Search for the cell housing the specified text and yield its (x, y) center coordinate. 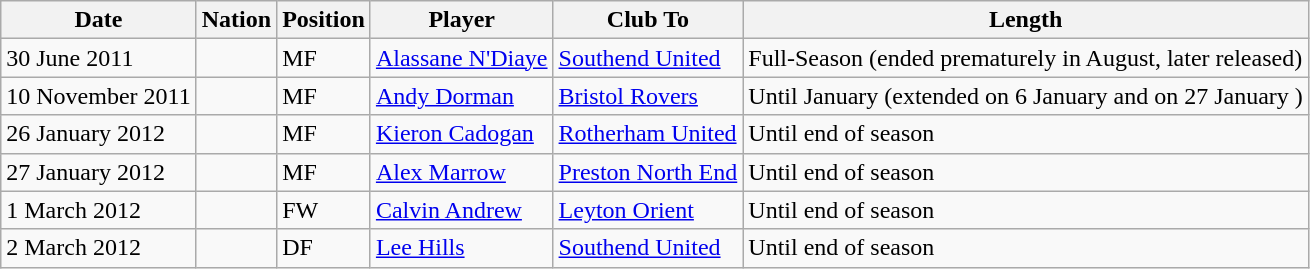
Preston North End (648, 172)
Alassane N'Diaye (462, 58)
30 June 2011 (98, 58)
1 March 2012 (98, 210)
Leyton Orient (648, 210)
Position (324, 20)
Calvin Andrew (462, 210)
10 November 2011 (98, 96)
Lee Hills (462, 248)
DF (324, 248)
2 March 2012 (98, 248)
27 January 2012 (98, 172)
Until January (extended on 6 January and on 27 January ) (1026, 96)
Date (98, 20)
Kieron Cadogan (462, 134)
FW (324, 210)
Full-Season (ended prematurely in August, later released) (1026, 58)
26 January 2012 (98, 134)
Club To (648, 20)
Andy Dorman (462, 96)
Player (462, 20)
Alex Marrow (462, 172)
Rotherham United (648, 134)
Nation (236, 20)
Length (1026, 20)
Bristol Rovers (648, 96)
